Return [x, y] of the center of cell containing provided text 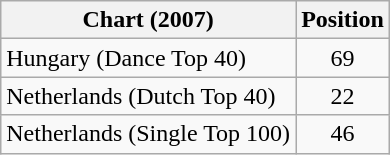
46 [343, 134]
69 [343, 58]
Chart (2007) [148, 20]
Netherlands (Dutch Top 40) [148, 96]
Position [343, 20]
Hungary (Dance Top 40) [148, 58]
Netherlands (Single Top 100) [148, 134]
22 [343, 96]
